Find where the given text appears and provide that cell's center as (X, Y) coordinate. 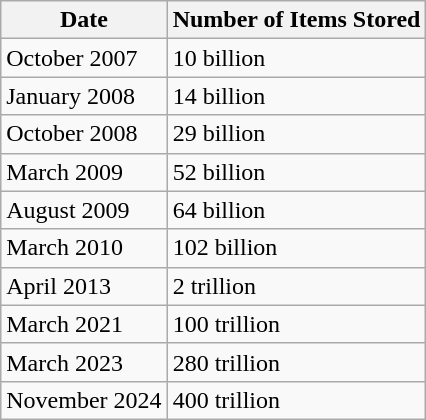
November 2024 (84, 400)
January 2008 (84, 96)
October 2007 (84, 58)
29 billion (296, 134)
2 trillion (296, 286)
August 2009 (84, 210)
Date (84, 20)
10 billion (296, 58)
April 2013 (84, 286)
October 2008 (84, 134)
March 2009 (84, 172)
102 billion (296, 248)
Number of Items Stored (296, 20)
400 trillion (296, 400)
March 2023 (84, 362)
March 2021 (84, 324)
64 billion (296, 210)
14 billion (296, 96)
280 trillion (296, 362)
March 2010 (84, 248)
100 trillion (296, 324)
52 billion (296, 172)
